Search for the cell housing the specified text and yield its (X, Y) center coordinate. 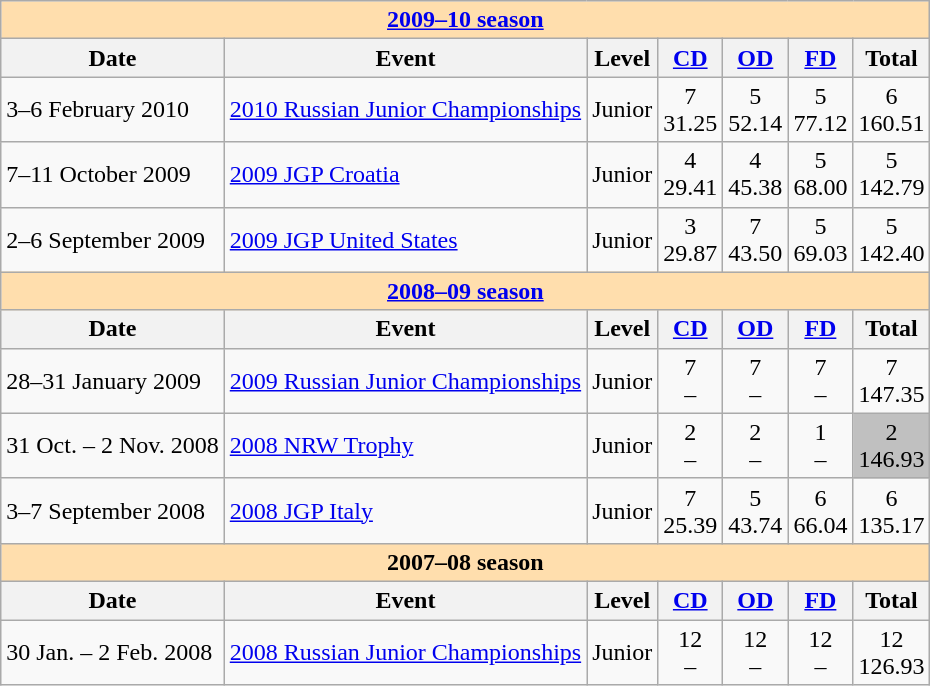
2008 Russian Junior Championships (405, 652)
28–31 January 2009 (113, 380)
31 Oct. – 2 Nov. 2008 (113, 446)
5 142.79 (892, 174)
1 – (820, 446)
2008 JGP Italy (405, 510)
2009 Russian Junior Championships (405, 380)
5 68.00 (820, 174)
30 Jan. – 2 Feb. 2008 (113, 652)
7 147.35 (892, 380)
12 126.93 (892, 652)
6 66.04 (820, 510)
5 77.12 (820, 110)
3–6 February 2010 (113, 110)
2009 JGP United States (405, 240)
7–11 October 2009 (113, 174)
4 45.38 (756, 174)
2008 NRW Trophy (405, 446)
5 52.14 (756, 110)
3–7 September 2008 (113, 510)
2–6 September 2009 (113, 240)
7 43.50 (756, 240)
2 146.93 (892, 446)
4 29.41 (690, 174)
5 69.03 (820, 240)
7 31.25 (690, 110)
5 43.74 (756, 510)
2009–10 season (466, 20)
3 29.87 (690, 240)
2009 JGP Croatia (405, 174)
2010 Russian Junior Championships (405, 110)
5 142.40 (892, 240)
6 160.51 (892, 110)
7 25.39 (690, 510)
2008–09 season (466, 291)
2007–08 season (466, 562)
6 135.17 (892, 510)
